From the cell containing the given text, extract its center point as [x, y] coordinate. 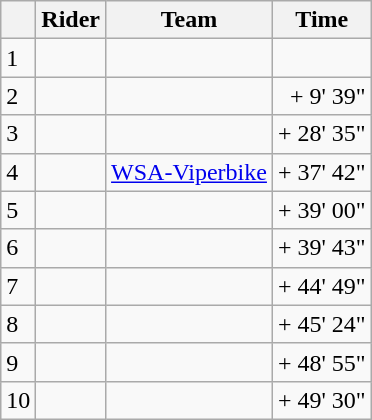
1 [18, 58]
+ 9' 39" [322, 96]
3 [18, 134]
WSA-Viperbike [190, 172]
6 [18, 248]
Time [322, 20]
+ 39' 00" [322, 210]
+ 48' 55" [322, 362]
+ 37' 42" [322, 172]
+ 44' 49" [322, 286]
9 [18, 362]
5 [18, 210]
+ 49' 30" [322, 400]
4 [18, 172]
2 [18, 96]
8 [18, 324]
+ 45' 24" [322, 324]
7 [18, 286]
+ 28' 35" [322, 134]
10 [18, 400]
+ 39' 43" [322, 248]
Rider [71, 20]
Team [190, 20]
